Provide the (X, Y) coordinate of the cell's center where the given text is located.  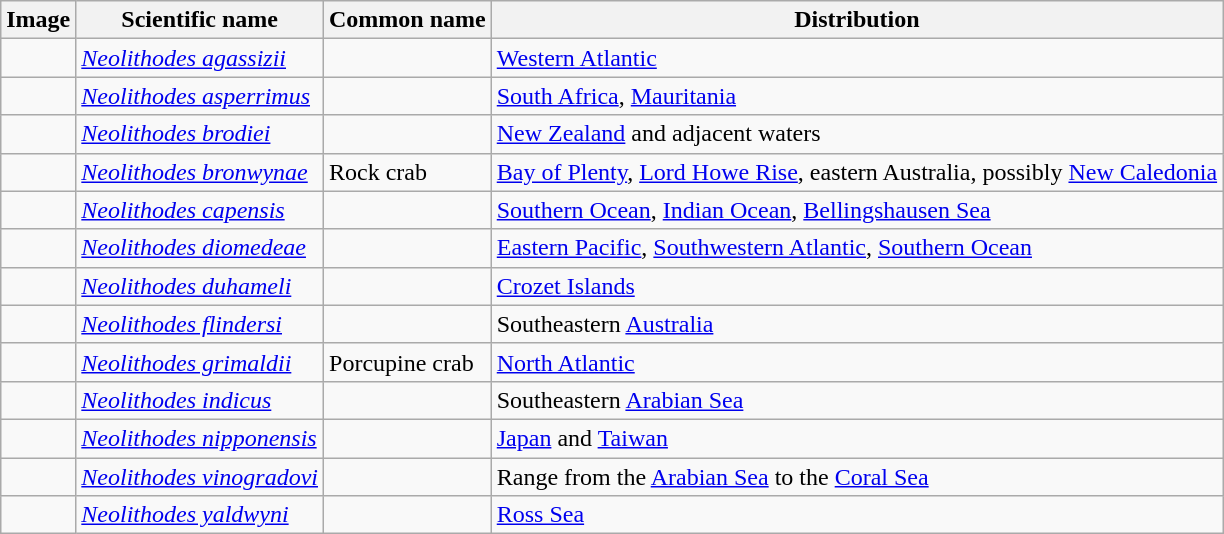
Western Atlantic (856, 58)
Neolithodes flindersi (200, 324)
Eastern Pacific, Southwestern Atlantic, Southern Ocean (856, 248)
Neolithodes asperrimus (200, 96)
Porcupine crab (408, 362)
Neolithodes agassizii (200, 58)
Crozet Islands (856, 286)
Range from the Arabian Sea to the Coral Sea (856, 477)
Neolithodes diomedeae (200, 248)
Neolithodes yaldwyni (200, 515)
Neolithodes duhameli (200, 286)
Bay of Plenty, Lord Howe Rise, eastern Australia, possibly New Caledonia (856, 172)
Japan and Taiwan (856, 438)
Southern Ocean, Indian Ocean, Bellingshausen Sea (856, 210)
South Africa, Mauritania (856, 96)
Neolithodes grimaldii (200, 362)
Image (38, 20)
Scientific name (200, 20)
Southeastern Arabian Sea (856, 400)
New Zealand and adjacent waters (856, 134)
Southeastern Australia (856, 324)
Neolithodes bronwynae (200, 172)
Neolithodes vinogradovi (200, 477)
Neolithodes capensis (200, 210)
Neolithodes indicus (200, 400)
North Atlantic (856, 362)
Distribution (856, 20)
Neolithodes brodiei (200, 134)
Neolithodes nipponensis (200, 438)
Common name (408, 20)
Rock crab (408, 172)
Ross Sea (856, 515)
